Capture the cell that displays the provided text and extract its [x, y] central coordinate. 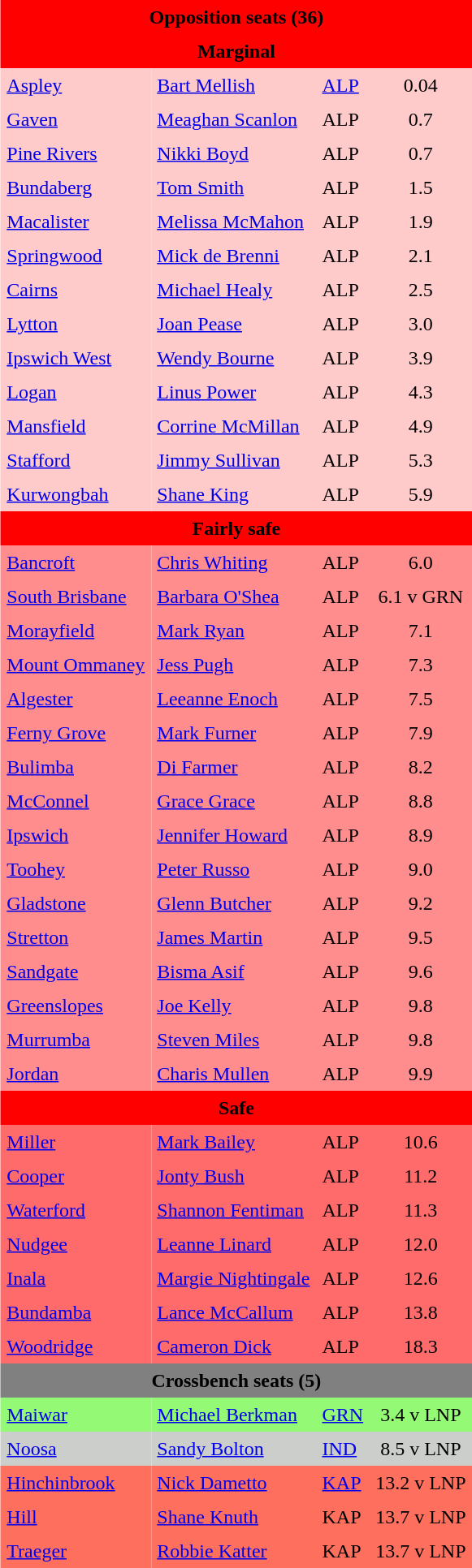
Waterford [76, 1211]
Mount Ommaney [76, 666]
South Brisbane [76, 597]
Jess Pugh [234, 666]
Ferny Grove [76, 734]
Joe Kelly [234, 1006]
1.9 [421, 222]
Grace Grace [234, 802]
James Martin [234, 938]
4.3 [421, 393]
3.4 v LNP [421, 1415]
13.7 v LNP [421, 1518]
Margie Nightingale [234, 1279]
Morayfield [76, 631]
9.2 [421, 904]
Michael Healy [234, 291]
2.1 [421, 256]
Mark Bailey [234, 1143]
Stretton [76, 938]
Mick de Brenni [234, 256]
Barbara O'Shea [234, 597]
8.9 [421, 836]
Gladstone [76, 904]
5.9 [421, 495]
Melissa McMahon [234, 222]
Cooper [76, 1177]
Crossbench seats (5) [236, 1381]
Logan [76, 393]
8.8 [421, 802]
IND [343, 1450]
Di Farmer [234, 768]
8.2 [421, 768]
Algester [76, 700]
9.5 [421, 938]
2.5 [421, 291]
Kurwongbah [76, 495]
Aspley [76, 86]
11.2 [421, 1177]
Opposition seats (36) [236, 18]
Mansfield [76, 427]
Jonty Bush [234, 1177]
3.0 [421, 325]
Noosa [76, 1450]
9.6 [421, 972]
Bundaberg [76, 188]
Cairns [76, 291]
Lytton [76, 325]
6.1 v GRN [421, 597]
Peter Russo [234, 870]
13.2 v LNP [421, 1484]
6.0 [421, 563]
Nudgee [76, 1245]
9.9 [421, 1075]
Marginal [236, 52]
Leeanne Enoch [234, 700]
Hinchinbrook [76, 1484]
18.3 [421, 1347]
GRN [343, 1415]
8.5 v LNP [421, 1450]
10.6 [421, 1143]
Leanne Linard [234, 1245]
4.9 [421, 427]
Shane Knuth [234, 1518]
Shane King [234, 495]
Maiwar [76, 1415]
Chris Whiting [234, 563]
7.9 [421, 734]
Bisma Asif [234, 972]
Safe [236, 1109]
9.0 [421, 870]
Jimmy Sullivan [234, 461]
Toohey [76, 870]
Glenn Butcher [234, 904]
0.04 [421, 86]
7.5 [421, 700]
McConnel [76, 802]
Charis Mullen [234, 1075]
Meaghan Scanlon [234, 120]
Hill [76, 1518]
Jordan [76, 1075]
7.3 [421, 666]
Steven Miles [234, 1040]
Macalister [76, 222]
5.3 [421, 461]
Gaven [76, 120]
1.5 [421, 188]
Mark Furner [234, 734]
Sandgate [76, 972]
Bulimba [76, 768]
Michael Berkman [234, 1415]
Wendy Bourne [234, 359]
Tom Smith [234, 188]
Mark Ryan [234, 631]
Murrumba [76, 1040]
7.1 [421, 631]
Ipswich West [76, 359]
Springwood [76, 256]
Sandy Bolton [234, 1450]
Corrine McMillan [234, 427]
3.9 [421, 359]
Ipswich [76, 836]
Nick Dametto [234, 1484]
Bancroft [76, 563]
Shannon Fentiman [234, 1211]
Cameron Dick [234, 1347]
Greenslopes [76, 1006]
13.8 [421, 1313]
Joan Pease [234, 325]
Bart Mellish [234, 86]
Bundamba [76, 1313]
Pine Rivers [76, 154]
12.6 [421, 1279]
11.3 [421, 1211]
12.0 [421, 1245]
Stafford [76, 461]
Jennifer Howard [234, 836]
Fairly safe [236, 529]
Nikki Boyd [234, 154]
Woodridge [76, 1347]
Inala [76, 1279]
Miller [76, 1143]
Linus Power [234, 393]
Lance McCallum [234, 1313]
